Capture the cell that displays the provided text and extract its [x, y] central coordinate. 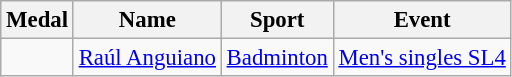
Badminton [277, 58]
Raúl Anguiano [147, 58]
Medal [38, 20]
Sport [277, 20]
Men's singles SL4 [422, 58]
Event [422, 20]
Name [147, 20]
